From the cell containing the given text, extract its center point as [X, Y] coordinate. 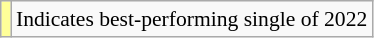
Indicates best-performing single of 2022 [192, 19]
